Return the (X, Y) coordinate for the center point of the cell that contains the specified text.  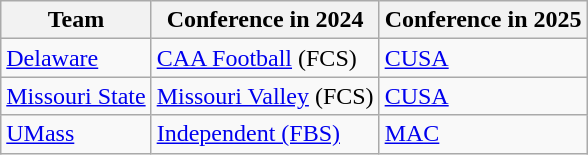
Team (76, 20)
Delaware (76, 58)
Conference in 2024 (265, 20)
Missouri Valley (FCS) (265, 96)
Independent (FBS) (265, 134)
MAC (483, 134)
UMass (76, 134)
Missouri State (76, 96)
CAA Football (FCS) (265, 58)
Conference in 2025 (483, 20)
